From the cell containing the given text, extract its center point as [x, y] coordinate. 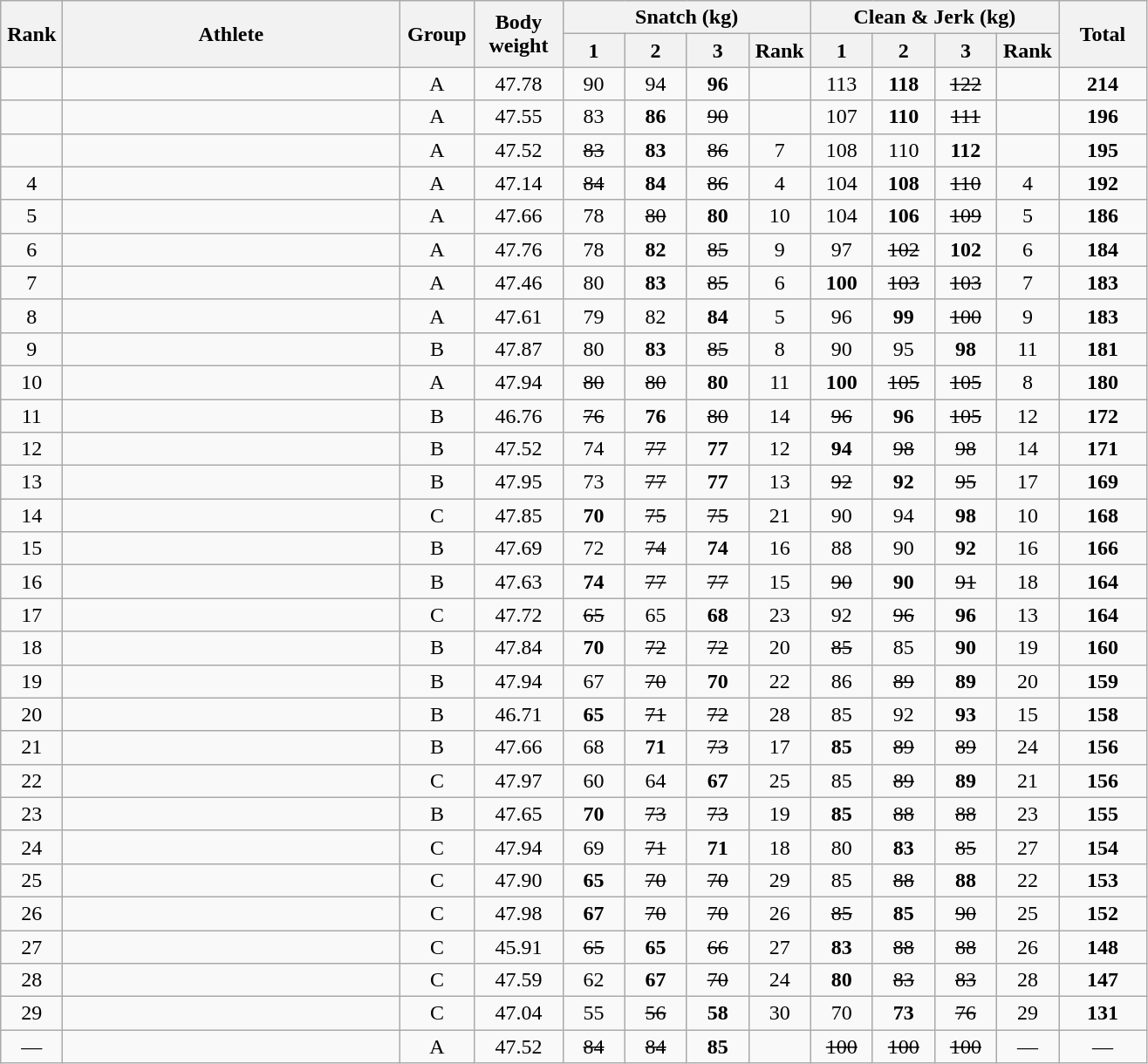
47.98 [518, 913]
47.76 [518, 249]
196 [1103, 117]
186 [1103, 216]
55 [593, 1013]
47.95 [518, 482]
181 [1103, 349]
Total [1103, 34]
58 [717, 1013]
47.14 [518, 183]
148 [1103, 946]
97 [841, 249]
Clean & Jerk (kg) [934, 17]
192 [1103, 183]
47.90 [518, 880]
Body weight [518, 34]
60 [593, 781]
155 [1103, 814]
47.46 [518, 283]
111 [965, 117]
69 [593, 847]
166 [1103, 549]
56 [656, 1013]
154 [1103, 847]
66 [717, 946]
47.04 [518, 1013]
62 [593, 980]
195 [1103, 150]
131 [1103, 1013]
46.71 [518, 714]
47.78 [518, 84]
47.61 [518, 316]
113 [841, 84]
214 [1103, 84]
158 [1103, 714]
30 [780, 1013]
171 [1103, 449]
99 [904, 316]
Athlete [231, 34]
47.72 [518, 615]
Snatch (kg) [687, 17]
46.76 [518, 416]
47.55 [518, 117]
109 [965, 216]
184 [1103, 249]
93 [965, 714]
47.69 [518, 549]
64 [656, 781]
112 [965, 150]
153 [1103, 880]
91 [965, 582]
159 [1103, 681]
160 [1103, 648]
47.59 [518, 980]
47.87 [518, 349]
47.85 [518, 515]
107 [841, 117]
47.97 [518, 781]
47.65 [518, 814]
180 [1103, 382]
122 [965, 84]
Group [437, 34]
152 [1103, 913]
79 [593, 316]
172 [1103, 416]
169 [1103, 482]
168 [1103, 515]
47.84 [518, 648]
106 [904, 216]
47.63 [518, 582]
45.91 [518, 946]
118 [904, 84]
147 [1103, 980]
